Output the [X, Y] coordinate of the center of the cell containing the given text.  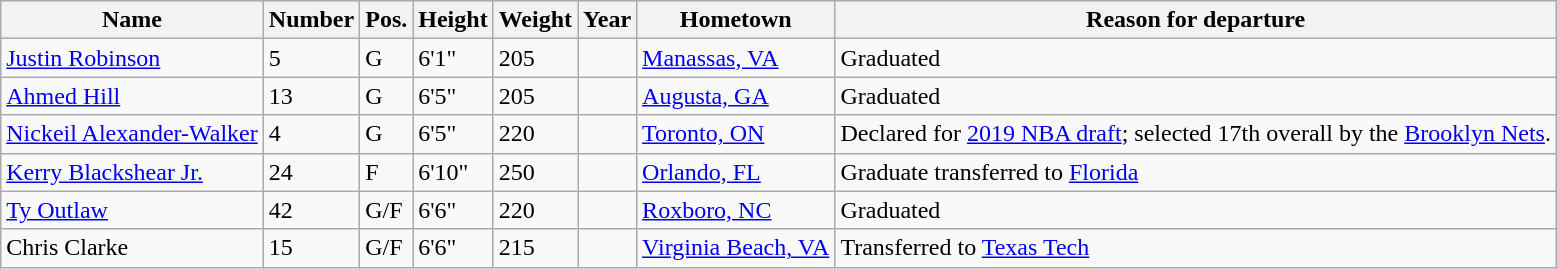
Kerry Blackshear Jr. [132, 172]
215 [535, 248]
Orlando, FL [736, 172]
15 [311, 248]
Number [311, 20]
42 [311, 210]
Toronto, ON [736, 134]
Weight [535, 20]
5 [311, 58]
Pos. [386, 20]
Height [453, 20]
24 [311, 172]
Reason for departure [1196, 20]
13 [311, 96]
Manassas, VA [736, 58]
Graduate transferred to Florida [1196, 172]
6'10" [453, 172]
Roxboro, NC [736, 210]
F [386, 172]
4 [311, 134]
Ahmed Hill [132, 96]
Year [608, 20]
Declared for 2019 NBA draft; selected 17th overall by the Brooklyn Nets. [1196, 134]
Hometown [736, 20]
Virginia Beach, VA [736, 248]
Augusta, GA [736, 96]
Transferred to Texas Tech [1196, 248]
Ty Outlaw [132, 210]
Chris Clarke [132, 248]
Nickeil Alexander-Walker [132, 134]
Justin Robinson [132, 58]
Name [132, 20]
6'1" [453, 58]
250 [535, 172]
